Return [X, Y] of the center of cell containing provided text 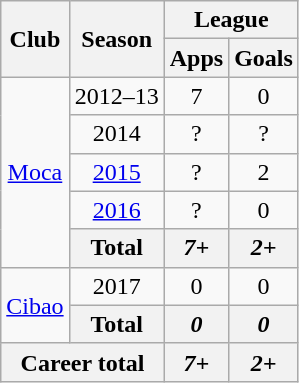
7 [196, 96]
2015 [116, 172]
Club [35, 39]
Cibao [35, 305]
2017 [116, 286]
Goals [264, 58]
Moca [35, 172]
Apps [196, 58]
Career total [82, 362]
Season [116, 39]
2 [264, 172]
2014 [116, 134]
2012–13 [116, 96]
2016 [116, 210]
League [231, 20]
